Pinpoint the cell where the given text exists, returning its [x, y] midpoint coordinate. 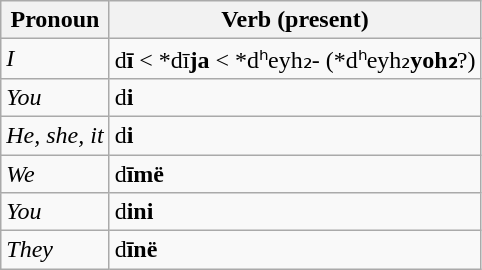
He, she, it [55, 135]
Pronoun [55, 20]
We [55, 173]
Verb (present) [295, 20]
dīnë [295, 250]
dini [295, 212]
dī < *dīja < *dʰeyh₂- (*dʰeyh₂yoh₂?) [295, 59]
dīmë [295, 173]
They [55, 250]
I [55, 59]
